Scan for the cell matching the given text and deliver its (X, Y) coordinate at center. 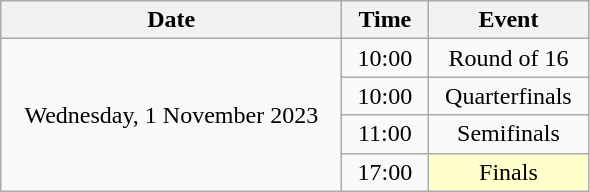
17:00 (385, 172)
Semifinals (508, 134)
Date (172, 20)
Event (508, 20)
Quarterfinals (508, 96)
Time (385, 20)
Finals (508, 172)
Round of 16 (508, 58)
11:00 (385, 134)
Wednesday, 1 November 2023 (172, 115)
